Return [X, Y] of the center of cell containing provided text 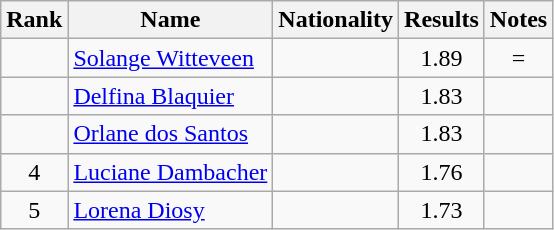
Results [442, 20]
Luciane Dambacher [170, 172]
1.76 [442, 172]
5 [34, 210]
Orlane dos Santos [170, 134]
1.73 [442, 210]
4 [34, 172]
Nationality [336, 20]
Delfina Blaquier [170, 96]
Solange Witteveen [170, 58]
Name [170, 20]
1.89 [442, 58]
Lorena Diosy [170, 210]
Rank [34, 20]
= [518, 58]
Notes [518, 20]
